Pinpoint the cell where the given text exists, returning its (X, Y) midpoint coordinate. 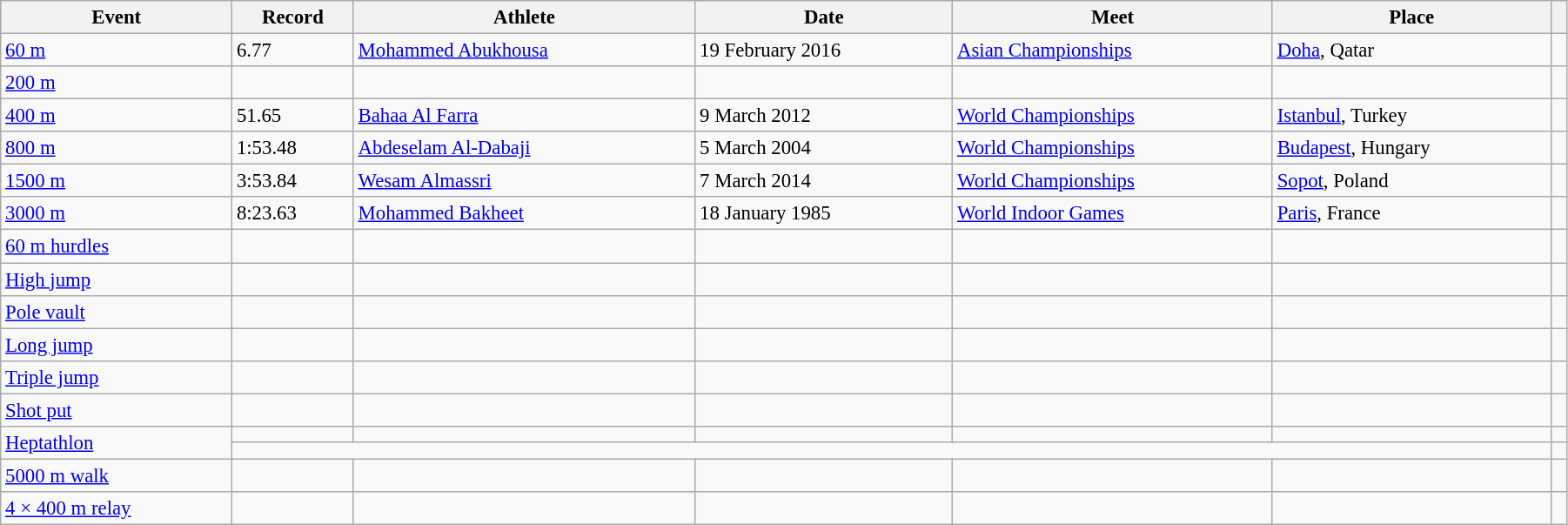
Shot put (117, 410)
1500 m (117, 181)
Abdeselam Al-Dabaji (524, 148)
World Indoor Games (1113, 213)
8:23.63 (293, 213)
800 m (117, 148)
Event (117, 17)
19 February 2016 (824, 50)
High jump (117, 279)
3:53.84 (293, 181)
Istanbul, Turkey (1411, 116)
60 m (117, 50)
Asian Championships (1113, 50)
18 January 1985 (824, 213)
6.77 (293, 50)
51.65 (293, 116)
Meet (1113, 17)
Long jump (117, 345)
4 × 400 m relay (117, 508)
Record (293, 17)
Place (1411, 17)
5 March 2004 (824, 148)
9 March 2012 (824, 116)
Budapest, Hungary (1411, 148)
Mohammed Bakheet (524, 213)
Heptathlon (117, 443)
Doha, Qatar (1411, 50)
Triple jump (117, 377)
Pole vault (117, 312)
1:53.48 (293, 148)
5000 m walk (117, 475)
3000 m (117, 213)
7 March 2014 (824, 181)
Date (824, 17)
Bahaa Al Farra (524, 116)
Sopot, Poland (1411, 181)
Athlete (524, 17)
200 m (117, 83)
Mohammed Abukhousa (524, 50)
60 m hurdles (117, 246)
400 m (117, 116)
Wesam Almassri (524, 181)
Paris, France (1411, 213)
